Detect which cell encompasses the target text, then output its [X, Y] center coordinate. 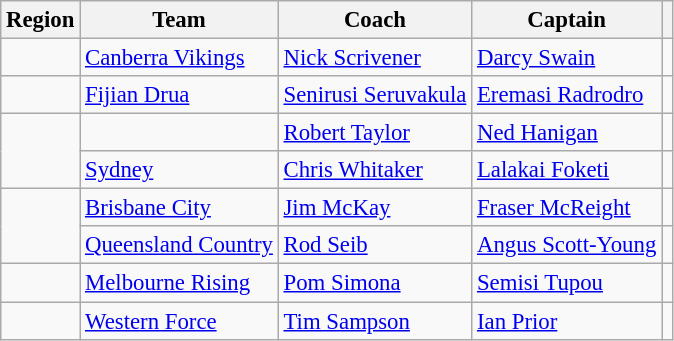
Sydney [180, 170]
Semisi Tupou [567, 283]
Tim Sampson [374, 321]
Angus Scott-Young [567, 245]
Brisbane City [180, 208]
Eremasi Radrodro [567, 95]
Robert Taylor [374, 133]
Pom Simona [374, 283]
Western Force [180, 321]
Fijian Drua [180, 95]
Queensland Country [180, 245]
Team [180, 20]
Lalakai Foketi [567, 170]
Darcy Swain [567, 58]
Ian Prior [567, 321]
Nick Scrivener [374, 58]
Chris Whitaker [374, 170]
Jim McKay [374, 208]
Melbourne Rising [180, 283]
Region [40, 20]
Captain [567, 20]
Ned Hanigan [567, 133]
Rod Seib [374, 245]
Canberra Vikings [180, 58]
Coach [374, 20]
Senirusi Seruvakula [374, 95]
Fraser McReight [567, 208]
